Scan for the cell matching the given text and deliver its [X, Y] coordinate at center. 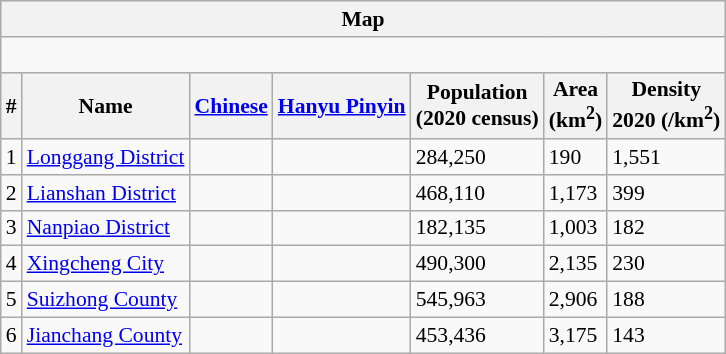
1,551 [666, 157]
190 [576, 157]
453,436 [478, 335]
545,963 [478, 300]
1,003 [576, 228]
3,175 [576, 335]
Chinese [230, 106]
Nanpiao District [106, 228]
Population (2020 census) [478, 106]
Name [106, 106]
6 [12, 335]
468,110 [478, 193]
188 [666, 300]
2,135 [576, 264]
Xingcheng City [106, 264]
490,300 [478, 264]
4 [12, 264]
Map [364, 19]
182,135 [478, 228]
2 [12, 193]
Area (km2) [576, 106]
1,173 [576, 193]
Hanyu Pinyin [342, 106]
5 [12, 300]
284,250 [478, 157]
Longgang District [106, 157]
182 [666, 228]
Suizhong County [106, 300]
Density 2020 (/km2) [666, 106]
3 [12, 228]
Lianshan District [106, 193]
399 [666, 193]
# [12, 106]
2,906 [576, 300]
Jianchang County [106, 335]
1 [12, 157]
230 [666, 264]
143 [666, 335]
